Provide the [X, Y] coordinate of the cell's center where the given text is located.  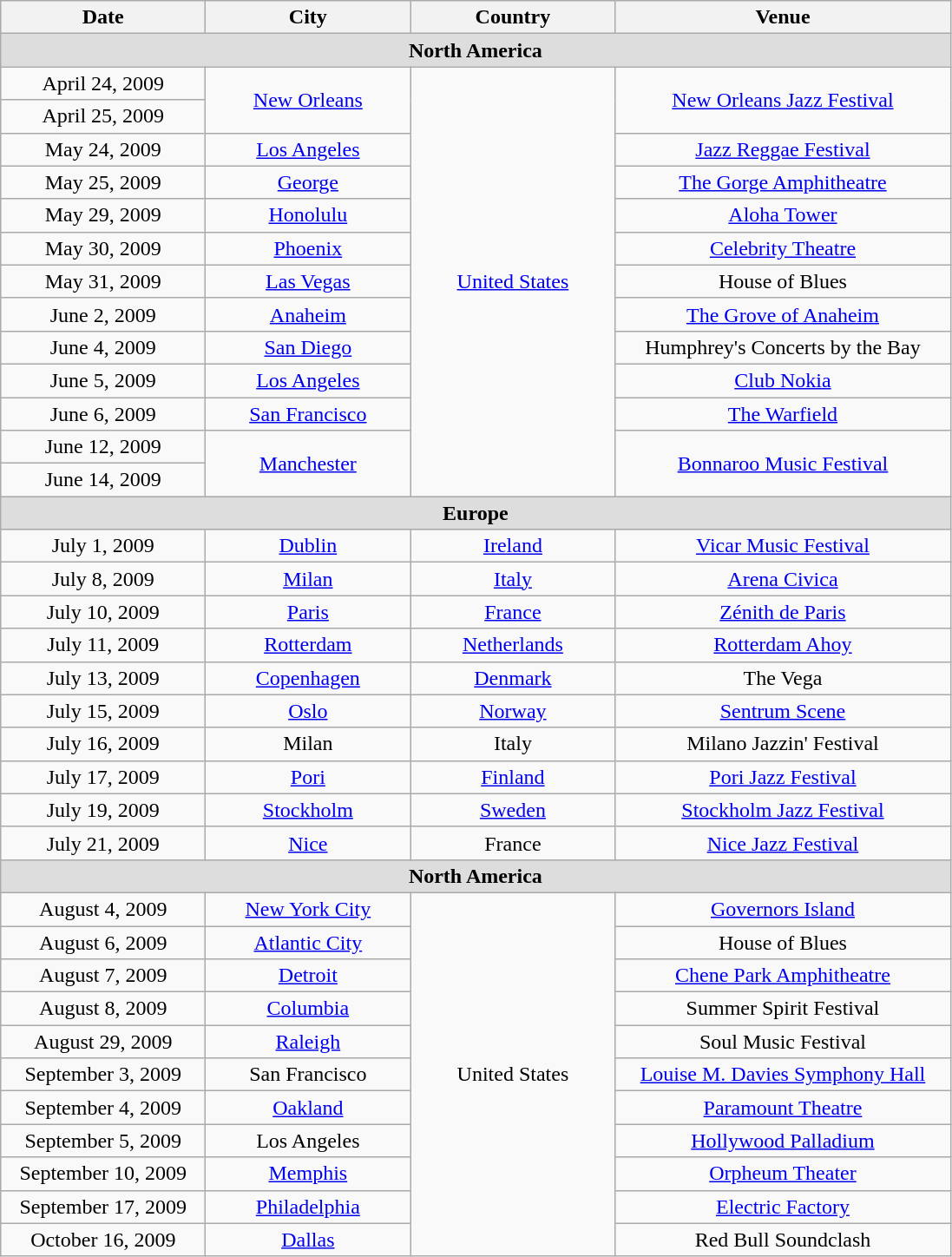
September 17, 2009 [103, 1207]
Sweden [513, 810]
Governors Island [783, 909]
Netherlands [513, 645]
George [308, 182]
Norway [513, 711]
New York City [308, 909]
May 30, 2009 [103, 248]
Red Bull Soundclash [783, 1240]
The Warfield [783, 414]
Detroit [308, 976]
June 6, 2009 [103, 414]
Stockholm [308, 810]
Vicar Music Festival [783, 546]
Bonnaroo Music Festival [783, 464]
July 19, 2009 [103, 810]
Oslo [308, 711]
July 11, 2009 [103, 645]
Columbia [308, 1009]
Honolulu [308, 215]
Raleigh [308, 1042]
May 24, 2009 [103, 149]
August 6, 2009 [103, 942]
Rotterdam [308, 645]
Electric Factory [783, 1207]
Soul Music Festival [783, 1042]
July 10, 2009 [103, 612]
April 25, 2009 [103, 116]
Finland [513, 777]
August 29, 2009 [103, 1042]
San Diego [308, 347]
Nice Jazz Festival [783, 843]
Memphis [308, 1174]
Chene Park Amphitheatre [783, 976]
May 31, 2009 [103, 281]
Pori [308, 777]
July 15, 2009 [103, 711]
June 5, 2009 [103, 380]
Humphrey's Concerts by the Bay [783, 347]
Las Vegas [308, 281]
July 17, 2009 [103, 777]
Jazz Reggae Festival [783, 149]
Anaheim [308, 314]
Arena Civica [783, 579]
Phoenix [308, 248]
Oakland [308, 1108]
Nice [308, 843]
September 10, 2009 [103, 1174]
Pori Jazz Festival [783, 777]
July 16, 2009 [103, 744]
July 13, 2009 [103, 678]
Date [103, 17]
Sentrum Scene [783, 711]
April 24, 2009 [103, 83]
New Orleans Jazz Festival [783, 100]
Atlantic City [308, 942]
Venue [783, 17]
City [308, 17]
Dublin [308, 546]
Club Nokia [783, 380]
Ireland [513, 546]
Louise M. Davies Symphony Hall [783, 1075]
June 2, 2009 [103, 314]
July 1, 2009 [103, 546]
Paramount Theatre [783, 1108]
October 16, 2009 [103, 1240]
Paris [308, 612]
Denmark [513, 678]
Philadelphia [308, 1207]
June 4, 2009 [103, 347]
Stockholm Jazz Festival [783, 810]
Orpheum Theater [783, 1174]
Dallas [308, 1240]
June 14, 2009 [103, 480]
Zénith de Paris [783, 612]
Country [513, 17]
The Grove of Anaheim [783, 314]
September 3, 2009 [103, 1075]
September 5, 2009 [103, 1141]
September 4, 2009 [103, 1108]
Europe [476, 513]
The Gorge Amphitheatre [783, 182]
Celebrity Theatre [783, 248]
Summer Spirit Festival [783, 1009]
May 29, 2009 [103, 215]
August 8, 2009 [103, 1009]
July 8, 2009 [103, 579]
Rotterdam Ahoy [783, 645]
May 25, 2009 [103, 182]
June 12, 2009 [103, 447]
Hollywood Palladium [783, 1141]
New Orleans [308, 100]
August 7, 2009 [103, 976]
Aloha Tower [783, 215]
July 21, 2009 [103, 843]
The Vega [783, 678]
Milano Jazzin' Festival [783, 744]
August 4, 2009 [103, 909]
Copenhagen [308, 678]
Manchester [308, 464]
